Identify which cell holds the provided text, then report its [X, Y] central coordinate. 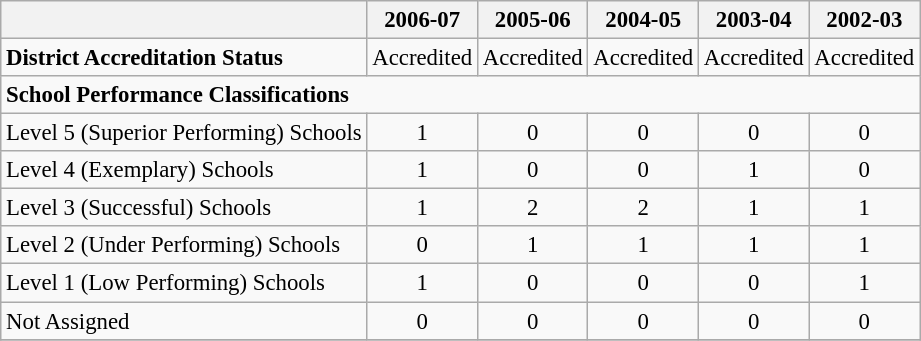
Level 3 (Successful) Schools [184, 208]
2006-07 [422, 20]
Level 5 (Superior Performing) Schools [184, 133]
2004-05 [644, 20]
School Performance Classifications [460, 95]
District Accreditation Status [184, 58]
Level 4 (Exemplary) Schools [184, 170]
Not Assigned [184, 321]
2002-03 [864, 20]
2003-04 [754, 20]
2005-06 [532, 20]
Level 1 (Low Performing) Schools [184, 283]
Level 2 (Under Performing) Schools [184, 245]
